From the cell containing the given text, extract its center point as (x, y) coordinate. 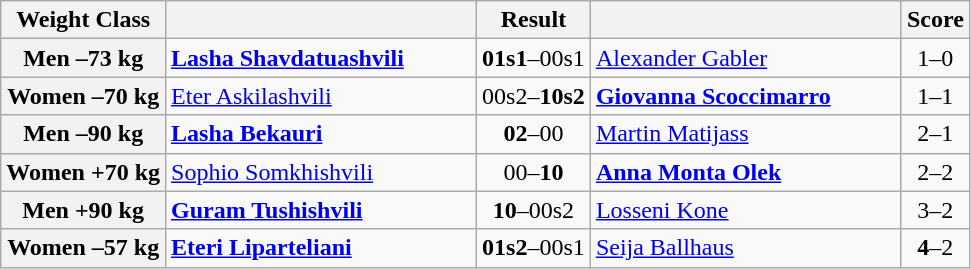
Women +70 kg (84, 172)
Men –73 kg (84, 58)
Men +90 kg (84, 210)
00s2–10s2 (534, 96)
Eteri Liparteliani (322, 248)
Seija Ballhaus (746, 248)
01s2–00s1 (534, 248)
2–1 (935, 134)
1–1 (935, 96)
Weight Class (84, 20)
Score (935, 20)
Eter Askilashvili (322, 96)
Anna Monta Olek (746, 172)
Sophio Somkhishvili (322, 172)
1–0 (935, 58)
Lasha Bekauri (322, 134)
Giovanna Scoccimarro (746, 96)
4–2 (935, 248)
Lasha Shavdatuashvili (322, 58)
Women –57 kg (84, 248)
Men –90 kg (84, 134)
Guram Tushishvili (322, 210)
2–2 (935, 172)
Women –70 kg (84, 96)
Martin Matijass (746, 134)
Result (534, 20)
Alexander Gabler (746, 58)
02–00 (534, 134)
Losseni Kone (746, 210)
01s1–00s1 (534, 58)
3–2 (935, 210)
00–10 (534, 172)
10–00s2 (534, 210)
